For the text-containing cell, return its midpoint in [X, Y] coordinate format. 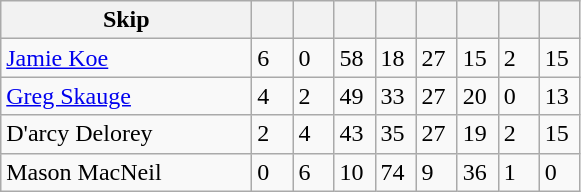
19 [478, 134]
13 [560, 96]
58 [354, 58]
Skip [126, 20]
20 [478, 96]
35 [396, 134]
10 [354, 172]
74 [396, 172]
43 [354, 134]
9 [436, 172]
49 [354, 96]
18 [396, 58]
Jamie Koe [126, 58]
36 [478, 172]
Mason MacNeil [126, 172]
Greg Skauge [126, 96]
1 [518, 172]
D'arcy Delorey [126, 134]
33 [396, 96]
